Return (x, y) of the center of cell containing provided text 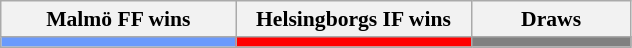
Malmö FF wins (118, 19)
Helsingborgs IF wins (354, 19)
Draws (551, 19)
